Find where the given text appears and provide that cell's center as (X, Y) coordinate. 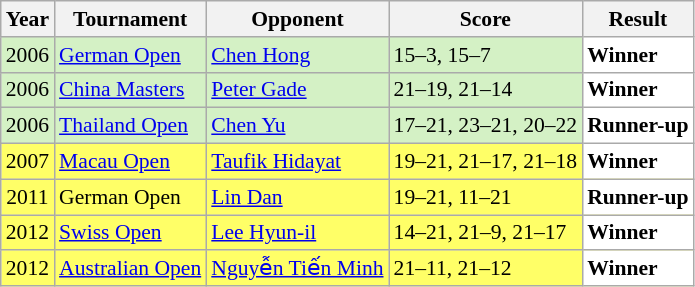
Score (486, 19)
Macau Open (130, 162)
Lee Hyun-il (297, 233)
Result (638, 19)
Year (28, 19)
17–21, 23–21, 20–22 (486, 126)
Swiss Open (130, 233)
21–19, 21–14 (486, 90)
2007 (28, 162)
2011 (28, 197)
Opponent (297, 19)
Thailand Open (130, 126)
19–21, 11–21 (486, 197)
China Masters (130, 90)
Lin Dan (297, 197)
Tournament (130, 19)
Australian Open (130, 269)
Nguyễn Tiến Minh (297, 269)
Peter Gade (297, 90)
Chen Hong (297, 55)
Chen Yu (297, 126)
15–3, 15–7 (486, 55)
19–21, 21–17, 21–18 (486, 162)
14–21, 21–9, 21–17 (486, 233)
21–11, 21–12 (486, 269)
Taufik Hidayat (297, 162)
